Search for the cell housing the specified text and yield its [X, Y] center coordinate. 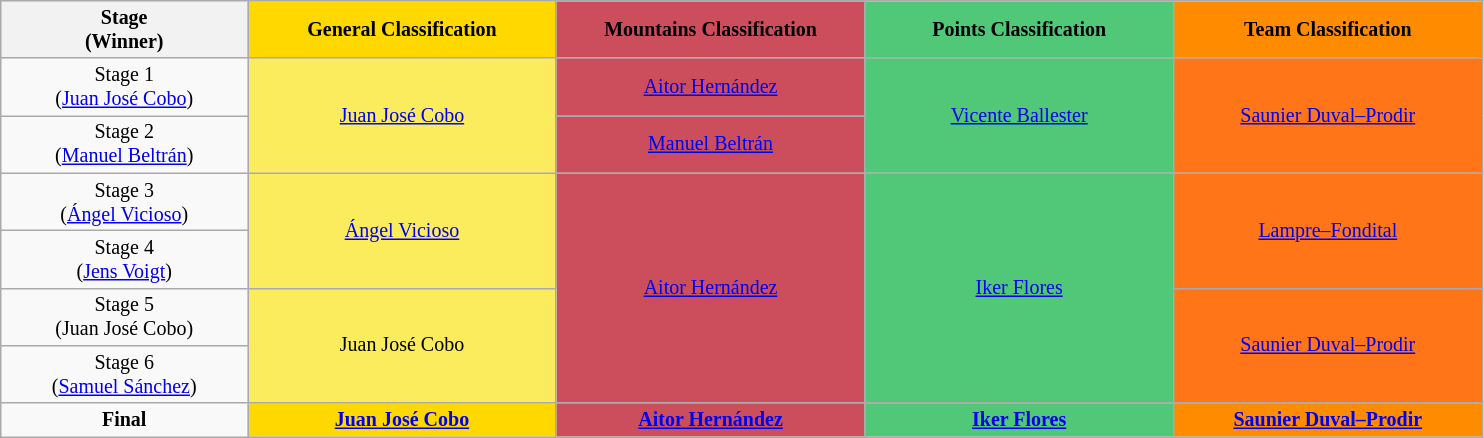
Ángel Vicioso [402, 230]
Team Classification [1328, 30]
Points Classification [1020, 30]
Stage 5(Juan José Cobo) [124, 316]
Stage 1(Juan José Cobo) [124, 88]
Stage 2(Manuel Beltrán) [124, 144]
Stage(Winner) [124, 30]
Manuel Beltrán [710, 144]
Vicente Ballester [1020, 116]
Mountains Classification [710, 30]
Stage 4(Jens Voigt) [124, 260]
Stage 6(Samuel Sánchez) [124, 374]
Lampre–Fondital [1328, 230]
Final [124, 420]
Stage 3(Ángel Vicioso) [124, 202]
General Classification [402, 30]
